Provide the [x, y] coordinate of the cell's center where the given text is located.  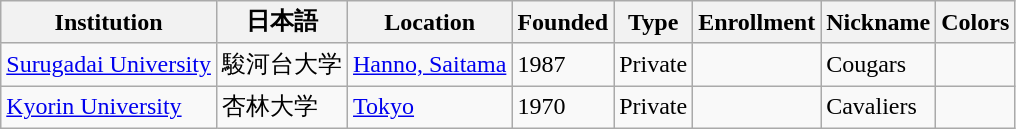
Founded [563, 22]
Surugadai University [109, 64]
Type [654, 22]
Tokyo [430, 108]
日本語 [282, 22]
1987 [563, 64]
杏林大学 [282, 108]
Cavaliers [878, 108]
Kyorin University [109, 108]
駿河台大学 [282, 64]
1970 [563, 108]
Institution [109, 22]
Nickname [878, 22]
Cougars [878, 64]
Hanno, Saitama [430, 64]
Colors [976, 22]
Enrollment [757, 22]
Location [430, 22]
